Output the (X, Y) coordinate of the center of the cell containing the given text.  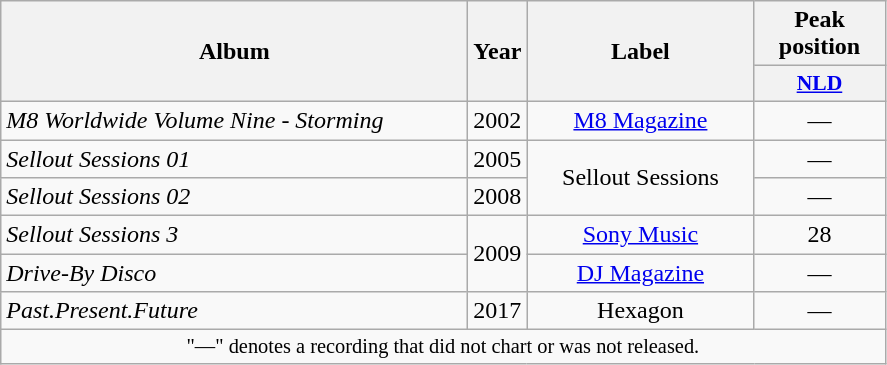
NLD (820, 84)
"—" denotes a recording that did not chart or was not released. (443, 347)
Drive-By Disco (234, 273)
Album (234, 52)
2009 (498, 254)
Hexagon (640, 311)
Sellout Sessions (640, 178)
Sellout Sessions 02 (234, 197)
DJ Magazine (640, 273)
Sony Music (640, 235)
M8 Magazine (640, 120)
Past.Present.Future (234, 311)
2008 (498, 197)
M8 Worldwide Volume Nine - Storming (234, 120)
2017 (498, 311)
2005 (498, 159)
Sellout Sessions 3 (234, 235)
Sellout Sessions 01 (234, 159)
28 (820, 235)
Peak position (820, 34)
2002 (498, 120)
Year (498, 52)
Label (640, 52)
